Provide the (X, Y) coordinate of the cell's center where the given text is located.  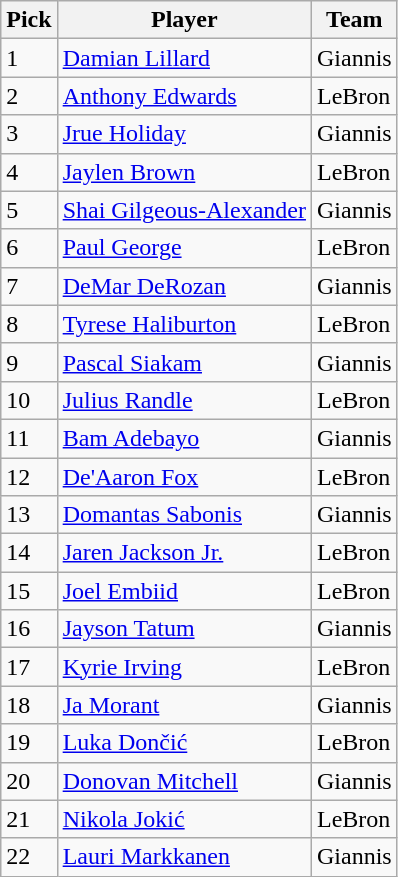
Bam Adebayo (184, 438)
9 (29, 362)
10 (29, 400)
Pick (29, 20)
Jaren Jackson Jr. (184, 553)
Nikola Jokić (184, 819)
Julius Randle (184, 400)
13 (29, 515)
2 (29, 96)
1 (29, 58)
Donovan Mitchell (184, 781)
DeMar DeRozan (184, 286)
17 (29, 667)
5 (29, 210)
Tyrese Haliburton (184, 324)
Ja Morant (184, 705)
Kyrie Irving (184, 667)
Domantas Sabonis (184, 515)
Jrue Holiday (184, 134)
Joel Embiid (184, 591)
Jaylen Brown (184, 172)
3 (29, 134)
21 (29, 819)
14 (29, 553)
7 (29, 286)
19 (29, 743)
8 (29, 324)
4 (29, 172)
12 (29, 477)
11 (29, 438)
Shai Gilgeous-Alexander (184, 210)
De'Aaron Fox (184, 477)
Pascal Siakam (184, 362)
Damian Lillard (184, 58)
18 (29, 705)
Anthony Edwards (184, 96)
Paul George (184, 248)
Player (184, 20)
Team (354, 20)
20 (29, 781)
16 (29, 629)
22 (29, 857)
Jayson Tatum (184, 629)
Lauri Markkanen (184, 857)
15 (29, 591)
6 (29, 248)
Luka Dončić (184, 743)
